Identify which cell holds the provided text, then report its [X, Y] central coordinate. 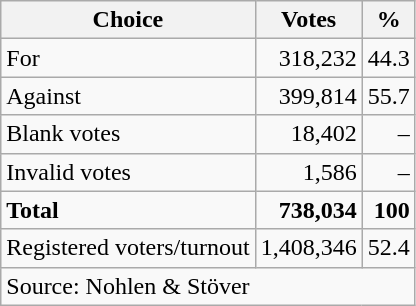
Votes [308, 20]
Blank votes [128, 134]
55.7 [388, 96]
100 [388, 210]
Invalid votes [128, 172]
Choice [128, 20]
Registered voters/turnout [128, 248]
738,034 [308, 210]
1,408,346 [308, 248]
Source: Nohlen & Stöver [208, 286]
Against [128, 96]
For [128, 58]
18,402 [308, 134]
52.4 [388, 248]
% [388, 20]
44.3 [388, 58]
1,586 [308, 172]
Total [128, 210]
399,814 [308, 96]
318,232 [308, 58]
